From the cell containing the given text, extract its center point as [X, Y] coordinate. 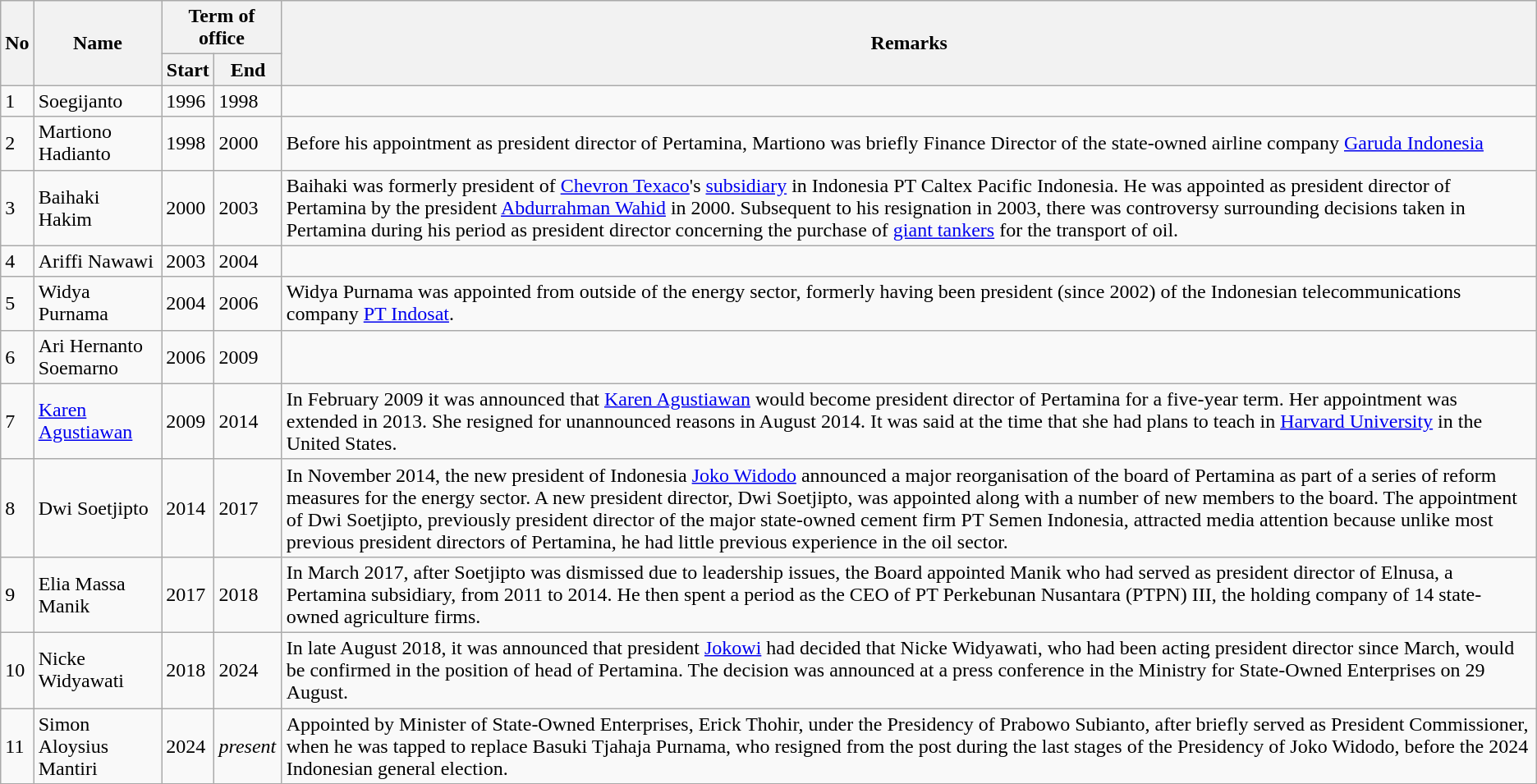
Term of office [222, 28]
10 [17, 670]
9 [17, 594]
Name [98, 43]
3 [17, 208]
Before his appointment as president director of Pertamina, Martiono was briefly Finance Director of the state-owned airline company Garuda Indonesia [909, 143]
present [248, 745]
1996 [188, 101]
Simon Aloysius Mantiri [98, 745]
5 [17, 304]
Ariffi Nawawi [98, 261]
2 [17, 143]
Remarks [909, 43]
Widya Purnama [98, 304]
Elia Massa Manik [98, 594]
4 [17, 261]
11 [17, 745]
8 [17, 507]
Soegijanto [98, 101]
Dwi Soetjipto [98, 507]
Ari Hernanto Soemarno [98, 356]
Baihaki Hakim [98, 208]
Start [188, 70]
End [248, 70]
Karen Agustiawan [98, 421]
6 [17, 356]
Nicke Widyawati [98, 670]
7 [17, 421]
1 [17, 101]
No [17, 43]
Martiono Hadianto [98, 143]
